Return the [x, y] coordinate for the center point of the cell that contains the specified text.  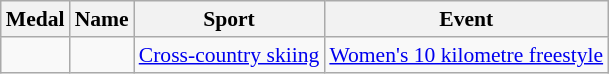
Cross-country skiing [230, 55]
Name [102, 19]
Medal [36, 19]
Sport [230, 19]
Women's 10 kilometre freestyle [466, 55]
Event [466, 19]
